Pinpoint the cell where the given text exists, returning its (x, y) midpoint coordinate. 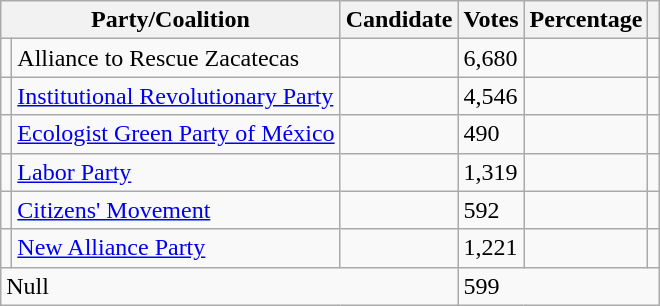
Percentage (586, 20)
Ecologist Green Party of México (176, 134)
4,546 (491, 96)
Null (230, 286)
6,680 (491, 58)
490 (491, 134)
Citizens' Movement (176, 210)
1,221 (491, 248)
Labor Party (176, 172)
Votes (491, 20)
Alliance to Rescue Zacatecas (176, 58)
Party/Coalition (170, 20)
Institutional Revolutionary Party (176, 96)
592 (491, 210)
New Alliance Party (176, 248)
Candidate (399, 20)
599 (558, 286)
1,319 (491, 172)
